Detect which cell encompasses the target text, then output its (x, y) center coordinate. 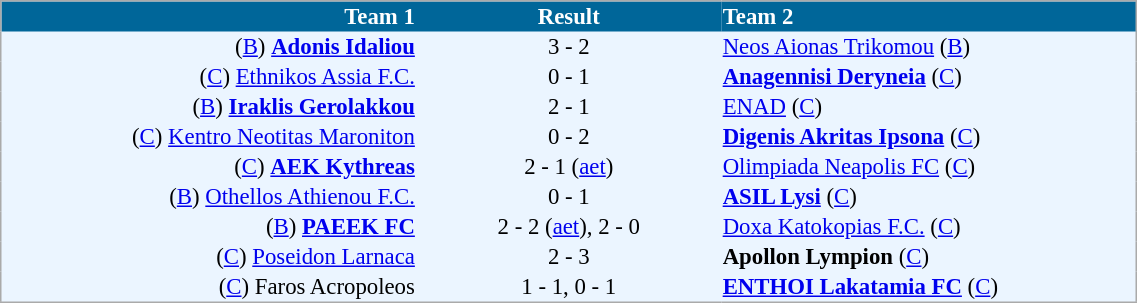
1 - 1, 0 - 1 (568, 287)
2 - 1 (aet) (568, 167)
2 - 1 (568, 107)
Anagennisi Deryneia (C) (929, 77)
(C) Poseidon Larnaca (209, 257)
(C) Faros Acropoleos (209, 287)
(B) Iraklis Gerolakkou (209, 107)
ENTHOI Lakatamia FC (C) (929, 287)
Result (568, 16)
Doxa Katokopias F.C. (C) (929, 227)
3 - 2 (568, 47)
Digenis Akritas Ipsona (C) (929, 137)
(C) Kentro Neotitas Maroniton (209, 137)
Olimpiada Neapolis FC (C) (929, 167)
(C) Ethnikos Assia F.C. (209, 77)
(B) Adonis Idaliou (209, 47)
0 - 2 (568, 137)
2 - 3 (568, 257)
2 - 2 (aet), 2 - 0 (568, 227)
Apollon Lympion (C) (929, 257)
(B) Othellos Athienou F.C. (209, 197)
ASIL Lysi (C) (929, 197)
Neos Aionas Trikomou (B) (929, 47)
ENAD (C) (929, 107)
Team 1 (209, 16)
(B) PAEEK FC (209, 227)
Team 2 (929, 16)
(C) AEK Kythreas (209, 167)
